Detect which cell encompasses the target text, then output its [X, Y] center coordinate. 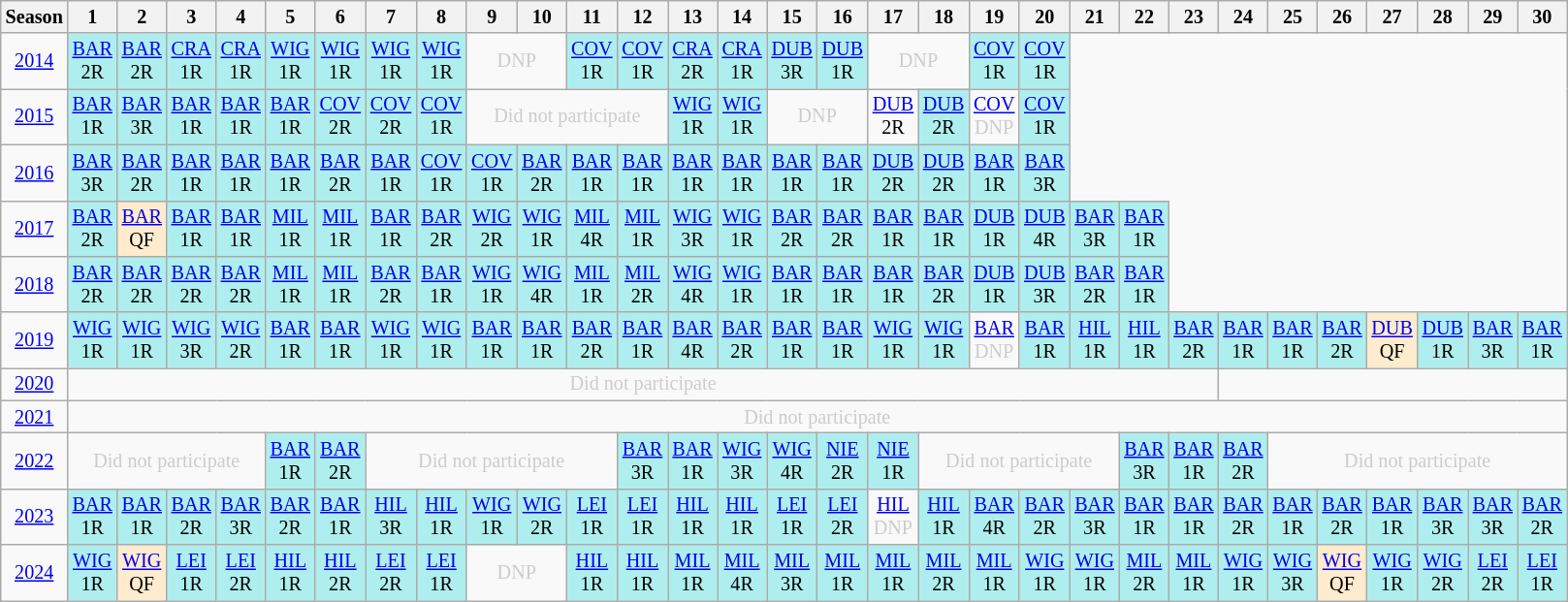
27 [1392, 17]
2016 [35, 173]
BARDNP [994, 340]
23 [1193, 17]
NIE2R [843, 461]
25 [1292, 17]
CRA2R [692, 61]
16 [843, 17]
21 [1094, 17]
3 [192, 17]
28 [1443, 17]
2 [142, 17]
2023 [35, 517]
NIE1R [893, 461]
4 [240, 17]
HILDNP [893, 517]
20 [1044, 17]
2014 [35, 61]
MIL3R [792, 573]
2022 [35, 461]
8 [441, 17]
14 [743, 17]
26 [1342, 17]
7 [391, 17]
22 [1144, 17]
2017 [35, 229]
5 [291, 17]
15 [792, 17]
HIL3R [391, 517]
12 [642, 17]
2015 [35, 117]
19 [994, 17]
2019 [35, 340]
DUBQF [1392, 340]
2020 [35, 385]
2018 [35, 285]
DUB4R [1044, 229]
BARQF [142, 229]
30 [1542, 17]
9 [492, 17]
COVDNP [994, 117]
6 [340, 17]
11 [592, 17]
1 [93, 17]
10 [541, 17]
13 [692, 17]
29 [1493, 17]
18 [944, 17]
2024 [35, 573]
24 [1243, 17]
2021 [35, 417]
HIL2R [340, 573]
Season [35, 17]
17 [893, 17]
